Detect which cell encompasses the target text, then output its [X, Y] center coordinate. 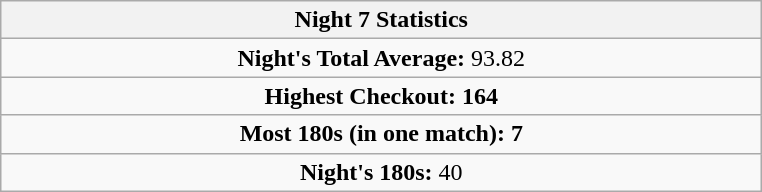
Night 7 Statistics [382, 20]
Night's Total Average: 93.82 [382, 58]
Night's 180s: 40 [382, 172]
Highest Checkout: 164 [382, 96]
Most 180s (in one match): 7 [382, 134]
